Return (X, Y) of the center of cell containing provided text 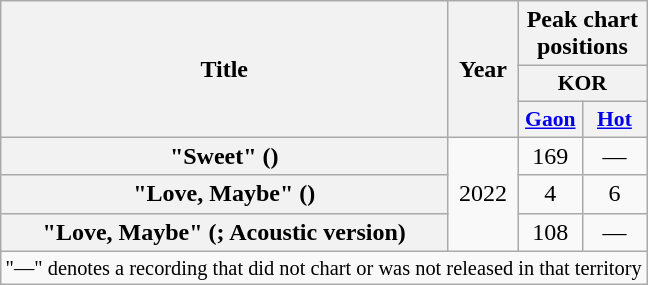
Gaon (550, 119)
Title (224, 69)
108 (550, 232)
"Love, Maybe" () (224, 194)
"Sweet" () (224, 156)
6 (614, 194)
"Love, Maybe" (; Acoustic version) (224, 232)
Hot (614, 119)
"—" denotes a recording that did not chart or was not released in that territory (324, 268)
169 (550, 156)
2022 (484, 194)
Peak chartpositions (582, 34)
KOR (582, 84)
4 (550, 194)
Year (484, 69)
